Locate the cell with the specified text and output its (x, y) center coordinate. 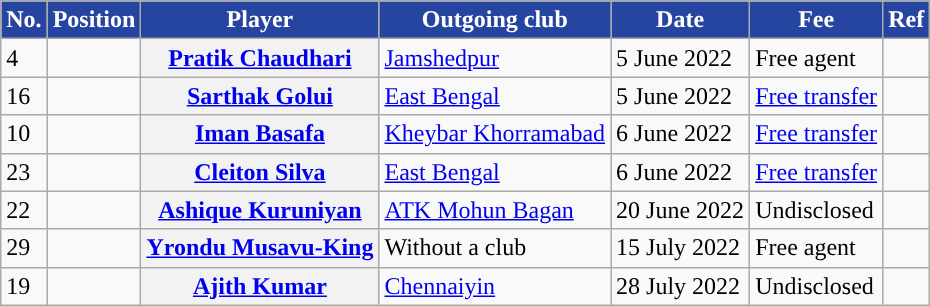
Yrondu Musavu-King (260, 248)
Iman Basafa (260, 134)
4 (24, 58)
No. (24, 20)
Pratik Chaudhari (260, 58)
19 (24, 286)
Fee (816, 20)
Without a club (495, 248)
Player (260, 20)
Date (680, 20)
Ajith Kumar (260, 286)
Sarthak Golui (260, 96)
Outgoing club (495, 20)
Jamshedpur (495, 58)
10 (24, 134)
15 July 2022 (680, 248)
ATK Mohun Bagan (495, 210)
16 (24, 96)
Ashique Kuruniyan (260, 210)
29 (24, 248)
23 (24, 172)
Kheybar Khorramabad (495, 134)
28 July 2022 (680, 286)
Ref (906, 20)
22 (24, 210)
20 June 2022 (680, 210)
Cleiton Silva (260, 172)
Chennaiyin (495, 286)
Position (94, 20)
